Determine the [x, y] coordinate at the center of the cell enclosing the given text.  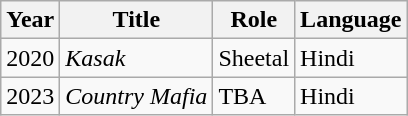
Language [351, 20]
Country Mafia [136, 96]
2023 [30, 96]
Year [30, 20]
Title [136, 20]
Sheetal [254, 58]
Role [254, 20]
TBA [254, 96]
Kasak [136, 58]
2020 [30, 58]
